Determine the (X, Y) coordinate at the center of the cell enclosing the given text.  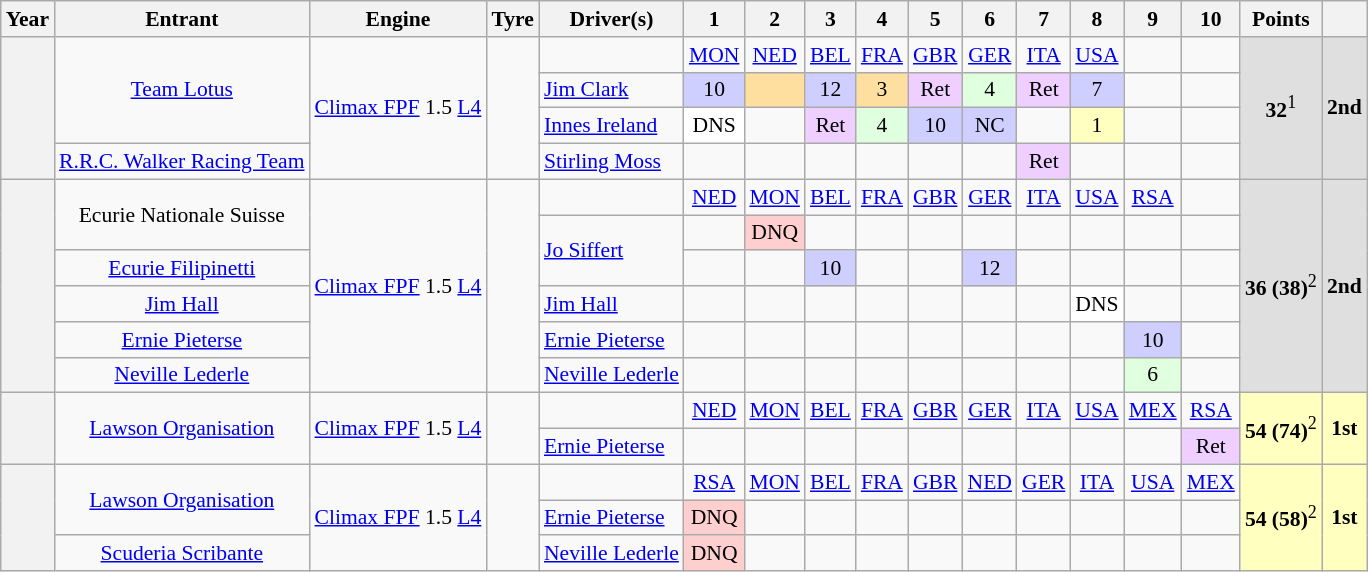
Team Lotus (182, 90)
Driver(s) (612, 19)
54 (58)2 (1281, 518)
Engine (398, 19)
9 (1153, 19)
Year (28, 19)
Jim Clark (612, 90)
Ecurie Nationale Suisse (182, 214)
54 (74)2 (1281, 428)
NC (989, 126)
Ecurie Filipinetti (182, 269)
Innes Ireland (612, 126)
Scuderia Scribante (182, 554)
2 (774, 19)
R.R.C. Walker Racing Team (182, 162)
321 (1281, 108)
8 (1096, 19)
Tyre (512, 19)
36 (38)2 (1281, 286)
5 (936, 19)
Jo Siffert (612, 250)
Points (1281, 19)
Stirling Moss (612, 162)
Entrant (182, 19)
